Output the [X, Y] coordinate of the center of the cell containing the given text.  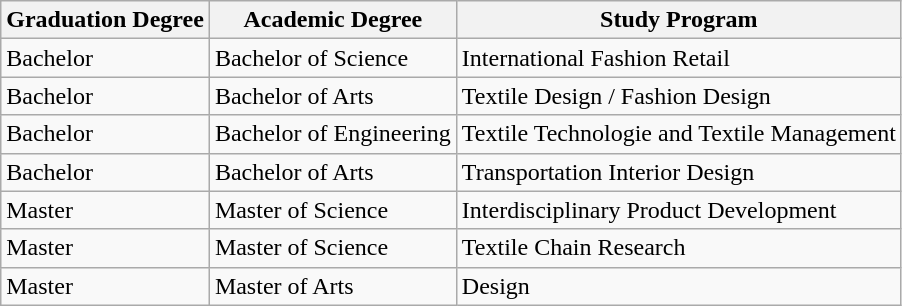
International Fashion Retail [678, 58]
Textile Chain Research [678, 248]
Academic Degree [332, 20]
Graduation Degree [106, 20]
Bachelor of Engineering [332, 134]
Textile Technologie and Textile Management [678, 134]
Design [678, 286]
Master of Arts [332, 286]
Bachelor of Science [332, 58]
Study Program [678, 20]
Textile Design / Fashion Design [678, 96]
Interdisciplinary Product Development [678, 210]
Transportation Interior Design [678, 172]
